From the cell containing the given text, extract its center point as [x, y] coordinate. 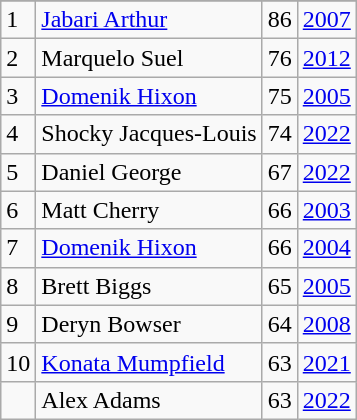
Deryn Bowser [149, 324]
Shocky Jacques-Louis [149, 134]
86 [280, 20]
Matt Cherry [149, 210]
5 [18, 172]
Daniel George [149, 172]
Jabari Arthur [149, 20]
10 [18, 362]
64 [280, 324]
2021 [326, 362]
7 [18, 248]
4 [18, 134]
6 [18, 210]
74 [280, 134]
Alex Adams [149, 400]
9 [18, 324]
2004 [326, 248]
2003 [326, 210]
75 [280, 96]
2 [18, 58]
3 [18, 96]
1 [18, 20]
2008 [326, 324]
8 [18, 286]
Marquelo Suel [149, 58]
65 [280, 286]
76 [280, 58]
Konata Mumpfield [149, 362]
67 [280, 172]
Brett Biggs [149, 286]
2012 [326, 58]
2007 [326, 20]
